Determine the (x, y) coordinate at the center of the cell enclosing the given text.  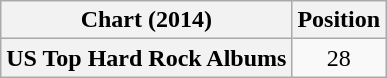
Position (339, 20)
US Top Hard Rock Albums (146, 58)
28 (339, 58)
Chart (2014) (146, 20)
